Extract the (x, y) coordinate from the center of the cell holding the provided text.  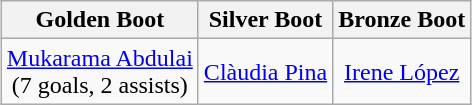
Golden Boot (100, 20)
Irene López (402, 72)
Mukarama Abdulai(7 goals, 2 assists) (100, 72)
Silver Boot (265, 20)
Clàudia Pina (265, 72)
Bronze Boot (402, 20)
